Locate the cell with the specified text and output its [x, y] center coordinate. 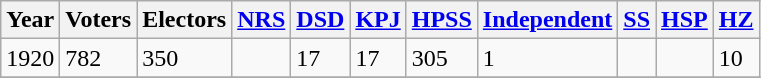
HZ [736, 20]
SS [637, 20]
HSP [685, 20]
350 [184, 58]
KPJ [378, 20]
Year [30, 20]
1920 [30, 58]
305 [442, 58]
10 [736, 58]
Voters [98, 20]
NRS [262, 20]
DSD [320, 20]
782 [98, 58]
HPSS [442, 20]
1 [547, 58]
Electors [184, 20]
Independent [547, 20]
